Return [X, Y] of the center of cell containing provided text 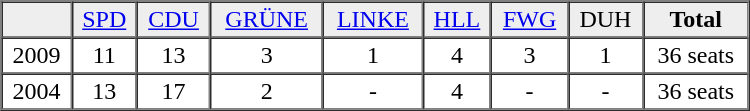
DUH [606, 20]
SPD [104, 20]
HLL [457, 20]
17 [174, 92]
CDU [174, 20]
2009 [37, 56]
FWG [530, 20]
2004 [37, 92]
Total [696, 20]
11 [104, 56]
2 [266, 92]
GRÜNE [266, 20]
LINKE [373, 20]
